Extract the (x, y) coordinate from the center of the cell holding the provided text.  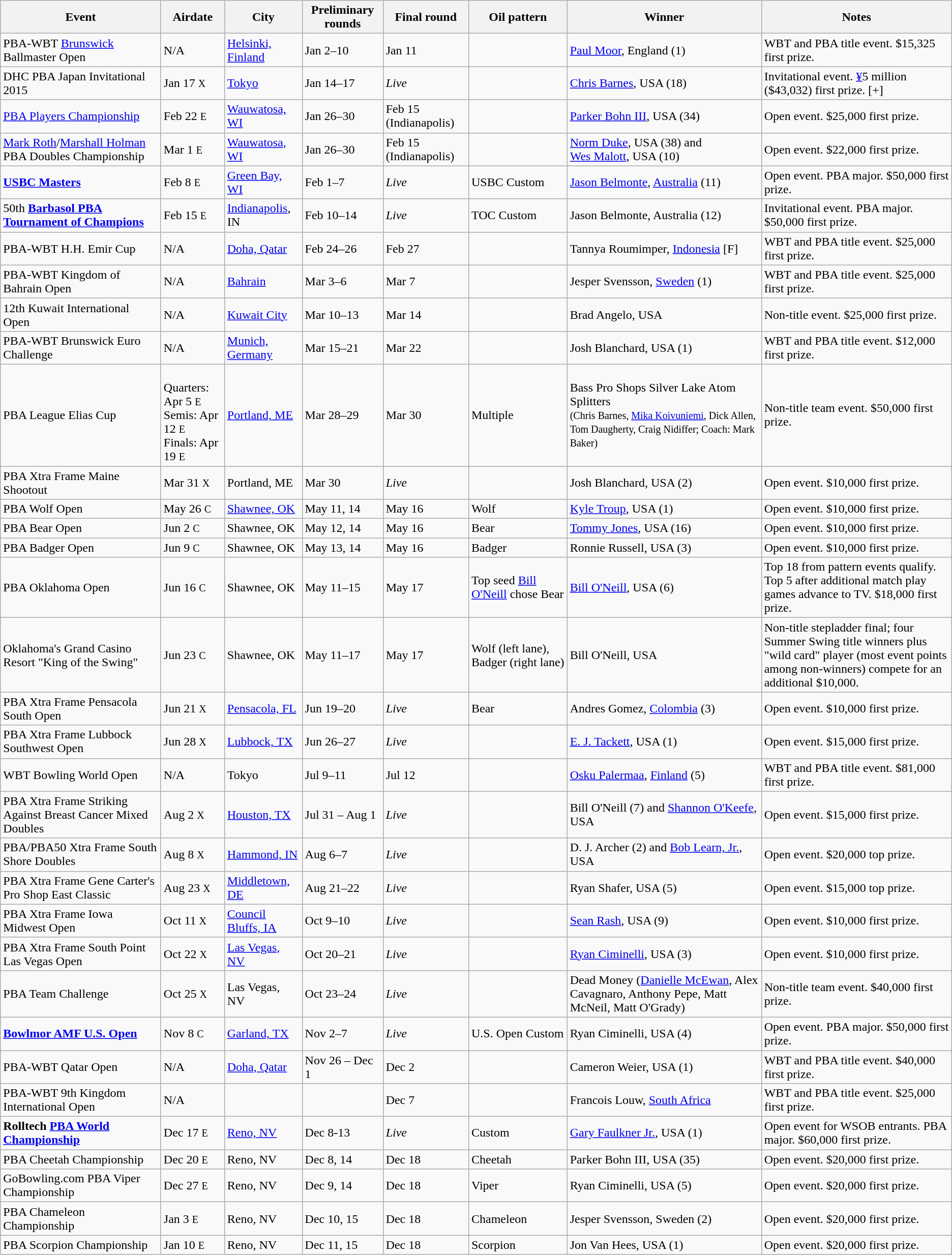
PBA Chameleon Championship (81, 1218)
PBA Xtra Frame Gene Carter's Pro Shop East Classic (81, 888)
Jul 12 (426, 775)
Oct 11 X (192, 920)
D. J. Archer (2) and Bob Learn, Jr., USA (664, 854)
Rolltech PBA World Championship (81, 1133)
WBT and PBA title event. $15,325 first prize. (856, 50)
Preliminary rounds (343, 17)
GoBowling.com PBA Viper Championship (81, 1186)
Mar 31 X (192, 482)
Feb 22 E (192, 116)
Council Bluffs, IA (263, 920)
Feb 15 E (192, 216)
Tommy Jones, USA (16) (664, 528)
Open event for WSOB entrants. PBA major. $60,000 first prize. (856, 1133)
Jan 10 E (192, 1245)
May 11–15 (343, 588)
Oct 20–21 (343, 954)
Bill O'Neill (7) and Shannon O'Keefe, USA (664, 815)
PBA Badger Open (81, 548)
Ryan Shafer, USA (5) (664, 888)
Paul Moor, England (1) (664, 50)
Jon Van Hees, USA (1) (664, 1245)
May 12, 14 (343, 528)
PBA Team Challenge (81, 994)
Jun 2 C (192, 528)
Garland, TX (263, 1033)
May 11, 14 (343, 509)
Final round (426, 17)
Jun 9 C (192, 548)
Jan 14–17 (343, 83)
Invitational event. ¥5 million ($43,032) first prize. [+] (856, 83)
Oct 22 X (192, 954)
Ryan Ciminelli, USA (5) (664, 1186)
Jun 19–20 (343, 709)
PBA Xtra Frame South Point Las Vegas Open (81, 954)
Green Bay, WI (263, 182)
Sean Rash, USA (9) (664, 920)
PBA Xtra Frame Maine Shootout (81, 482)
May 11–17 (343, 655)
PBA Oklahoma Open (81, 588)
Bill O'Neill, USA (664, 655)
Jun 26–27 (343, 741)
Wolf (left lane), Badger (right lane) (518, 655)
Nov 26 – Dec 1 (343, 1067)
Viper (518, 1186)
Dec 27 E (192, 1186)
TOC Custom (518, 216)
Bowlmor AMF U.S. Open (81, 1033)
Bill O'Neill, USA (6) (664, 588)
Chris Barnes, USA (18) (664, 83)
Mar 7 (426, 282)
PBA Wolf Open (81, 509)
Parker Bohn III, USA (35) (664, 1159)
Jan 17 X (192, 83)
Dec 20 E (192, 1159)
50th Barbasol PBA Tournament of Champions (81, 216)
Jason Belmonte, Australia (12) (664, 216)
Dec 10, 15 (343, 1218)
PBA Xtra Frame Striking Against Breast Cancer Mixed Doubles (81, 815)
Non-title event. $25,000 first prize. (856, 314)
U.S. Open Custom (518, 1033)
Jul 31 – Aug 1 (343, 815)
Lubbock, TX (263, 741)
Bass Pro Shops Silver Lake Atom Splitters(Chris Barnes, Mika Koivuniemi, Dick Allen, Tom Daugherty, Craig Nidiffer; Coach: Mark Baker) (664, 415)
Jesper Svensson, Sweden (2) (664, 1218)
WBT Bowling World Open (81, 775)
E. J. Tackett, USA (1) (664, 741)
Jun 28 X (192, 741)
Non-title team event. $40,000 first prize. (856, 994)
PBA Xtra Frame Lubbock Southwest Open (81, 741)
May 13, 14 (343, 548)
Dec 2 (426, 1067)
Jun 23 C (192, 655)
Top 18 from pattern events qualify. Top 5 after additional match play games advance to TV. $18,000 first prize. (856, 588)
Oklahoma's Grand Casino Resort "King of the Swing" (81, 655)
Open event. $20,000 top prize. (856, 854)
Andres Gomez, Colombia (3) (664, 709)
Dec 8-13 (343, 1133)
Dec 17 E (192, 1133)
Open event. $25,000 first prize. (856, 116)
Mar 28–29 (343, 415)
Munich, Germany (263, 348)
Parker Bohn III, USA (34) (664, 116)
PBA Bear Open (81, 528)
Quarters: Apr 5 ESemis: Apr 12 EFinals: Apr 19 E (192, 415)
Francois Louw, South Africa (664, 1100)
Ronnie Russell, USA (3) (664, 548)
Badger (518, 548)
Aug 8 X (192, 854)
PBA-WBT Kingdom of Bahrain Open (81, 282)
Nov 2–7 (343, 1033)
Mar 1 E (192, 150)
Invitational event. PBA major. $50,000 first prize. (856, 216)
Jun 21 X (192, 709)
Aug 23 X (192, 888)
Oct 23–24 (343, 994)
Winner (664, 17)
Feb 27 (426, 248)
Feb 8 E (192, 182)
PBA Cheetah Championship (81, 1159)
PBA-WBT H.H. Emir Cup (81, 248)
Airdate (192, 17)
Feb 1–7 (343, 182)
Jun 16 C (192, 588)
City (263, 17)
Dec 9, 14 (343, 1186)
Open event. $22,000 first prize. (856, 150)
Aug 2 X (192, 815)
Mar 22 (426, 348)
Non-title team event. $50,000 first prize. (856, 415)
Jesper Svensson, Sweden (1) (664, 282)
Kuwait City (263, 314)
Josh Blanchard, USA (1) (664, 348)
Top seed Bill O'Neill chose Bear (518, 588)
Ryan Ciminelli, USA (3) (664, 954)
Feb 10–14 (343, 216)
PBA-WBT Qatar Open (81, 1067)
Oil pattern (518, 17)
Multiple (518, 415)
Mar 14 (426, 314)
Brad Angelo, USA (664, 314)
Aug 21–22 (343, 888)
Oct 9–10 (343, 920)
Bahrain (263, 282)
Josh Blanchard, USA (2) (664, 482)
Ryan Ciminelli, USA (4) (664, 1033)
Indianapolis, IN (263, 216)
Kyle Troup, USA (1) (664, 509)
Jan 2–10 (343, 50)
Event (81, 17)
Gary Faulkner Jr., USA (1) (664, 1133)
PBA Xtra Frame Pensacola South Open (81, 709)
Dec 8, 14 (343, 1159)
PBA League Elias Cup (81, 415)
PBA Scorpion Championship (81, 1245)
Dec 7 (426, 1100)
PBA Players Championship (81, 116)
Norm Duke, USA (38) andWes Malott, USA (10) (664, 150)
Osku Palermaa, Finland (5) (664, 775)
USBC Custom (518, 182)
Dead Money (Danielle McEwan, Alex Cavagnaro, Anthony Pepe, Matt McNeil, Matt O'Grady) (664, 994)
Mar 15–21 (343, 348)
Wolf (518, 509)
Feb 24–26 (343, 248)
Aug 6–7 (343, 854)
Jul 9–11 (343, 775)
Cheetah (518, 1159)
12th Kuwait International Open (81, 314)
Mar 3–6 (343, 282)
Jan 11 (426, 50)
Hammond, IN (263, 854)
Mark Roth/Marshall Holman PBA Doubles Championship (81, 150)
PBA Xtra Frame Iowa Midwest Open (81, 920)
WBT and PBA title event. $40,000 first prize. (856, 1067)
Tannya Roumimper, Indonesia [F] (664, 248)
Cameron Weier, USA (1) (664, 1067)
Dec 11, 15 (343, 1245)
Helsinki, Finland (263, 50)
PBA-WBT Brunswick Ballmaster Open (81, 50)
Middletown, DE (263, 888)
WBT and PBA title event. $12,000 first prize. (856, 348)
Houston, TX (263, 815)
Chameleon (518, 1218)
Custom (518, 1133)
WBT and PBA title event. $81,000 first prize. (856, 775)
Pensacola, FL (263, 709)
Scorpion (518, 1245)
PBA-WBT 9th Kingdom International Open (81, 1100)
Jan 3 E (192, 1218)
Mar 10–13 (343, 314)
Oct 25 X (192, 994)
May 26 C (192, 509)
Nov 8 C (192, 1033)
Open event. $15,000 top prize. (856, 888)
PBA/PBA50 Xtra Frame South Shore Doubles (81, 854)
Notes (856, 17)
USBC Masters (81, 182)
PBA-WBT Brunswick Euro Challenge (81, 348)
DHC PBA Japan Invitational 2015 (81, 83)
Jason Belmonte, Australia (11) (664, 182)
